Identify which cell holds the provided text, then report its [X, Y] central coordinate. 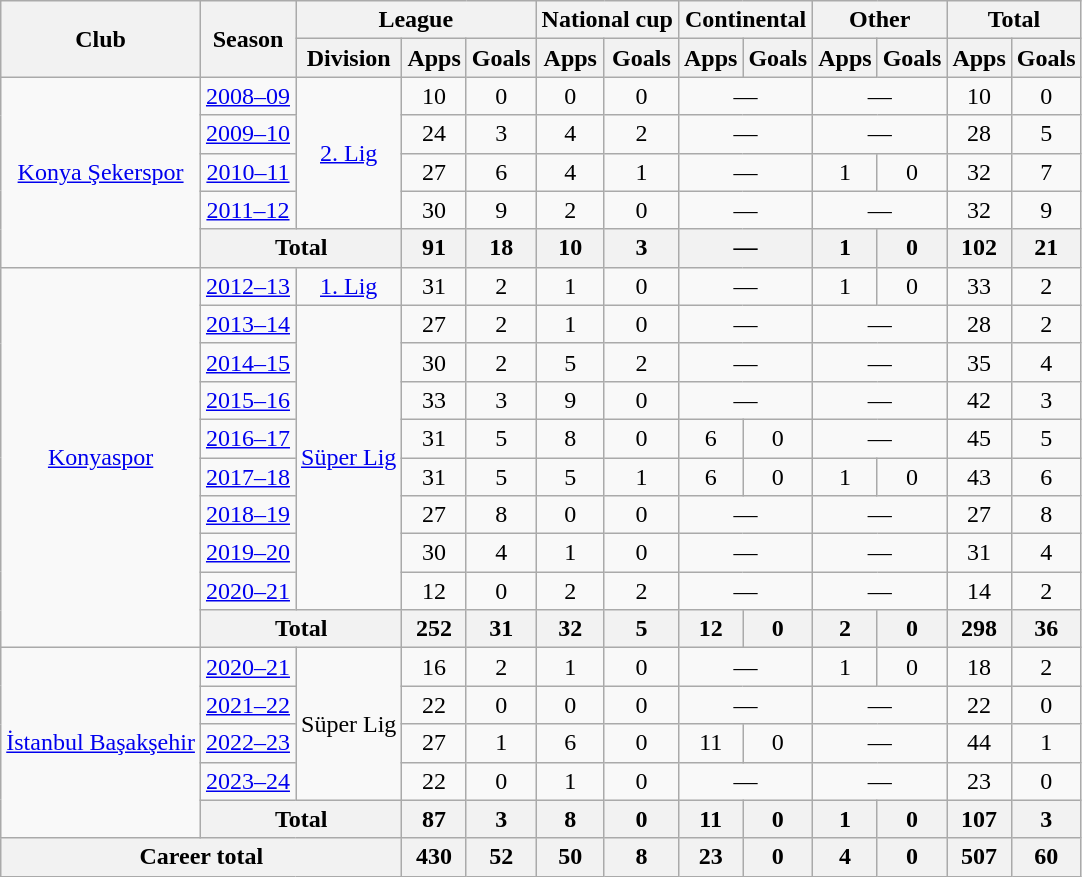
16 [434, 667]
2008–09 [248, 96]
24 [434, 134]
102 [979, 248]
2017–18 [248, 477]
2018–19 [248, 515]
44 [979, 743]
2022–23 [248, 743]
430 [434, 857]
2013–14 [248, 324]
42 [979, 400]
21 [1046, 248]
Continental [745, 20]
43 [979, 477]
Konya Şekerspor [101, 172]
2023–24 [248, 781]
2009–10 [248, 134]
Season [248, 39]
14 [979, 591]
507 [979, 857]
91 [434, 248]
2016–17 [248, 438]
Konyaspor [101, 458]
2021–22 [248, 705]
252 [434, 629]
Club [101, 39]
2012–13 [248, 286]
45 [979, 438]
2011–12 [248, 210]
2010–11 [248, 172]
2019–20 [248, 553]
2014–15 [248, 362]
35 [979, 362]
87 [434, 819]
National cup [607, 20]
60 [1046, 857]
36 [1046, 629]
Division [349, 58]
Other [880, 20]
2. Lig [349, 153]
298 [979, 629]
İstanbul Başakşehir [101, 743]
2015–16 [248, 400]
52 [501, 857]
Career total [202, 857]
107 [979, 819]
50 [570, 857]
League [416, 20]
1. Lig [349, 286]
7 [1046, 172]
